Search for the cell housing the specified text and yield its (X, Y) center coordinate. 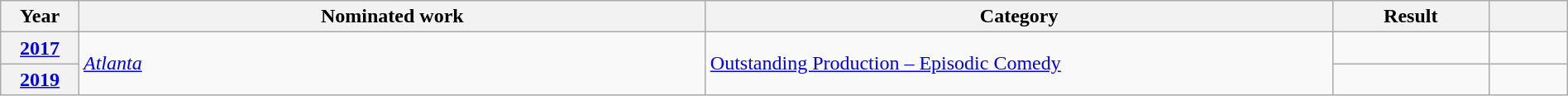
2017 (40, 48)
Outstanding Production – Episodic Comedy (1019, 64)
Year (40, 17)
2019 (40, 79)
Atlanta (392, 64)
Category (1019, 17)
Nominated work (392, 17)
Result (1411, 17)
